For the text-containing cell, return its midpoint in (x, y) coordinate format. 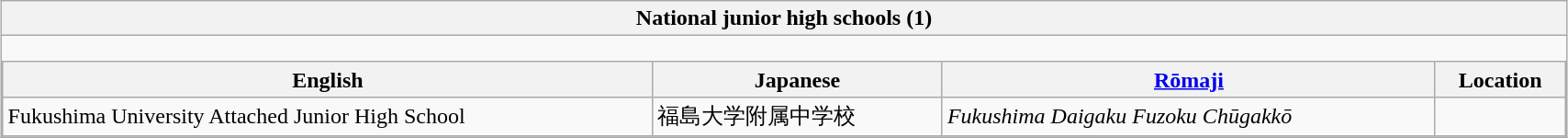
National junior high schools (1) (784, 18)
Fukushima Daigaku Fuzoku Chūgakkō (1188, 116)
English (328, 79)
Location (1500, 79)
福島大学附属中学校 (798, 116)
Fukushima University Attached Junior High School (328, 116)
Rōmaji (1188, 79)
English Japanese Rōmaji Location Fukushima University Attached Junior High School 福島大学附属中学校 Fukushima Daigaku Fuzoku Chūgakkō (784, 86)
Japanese (798, 79)
